For the text-containing cell, return its midpoint in [X, Y] coordinate format. 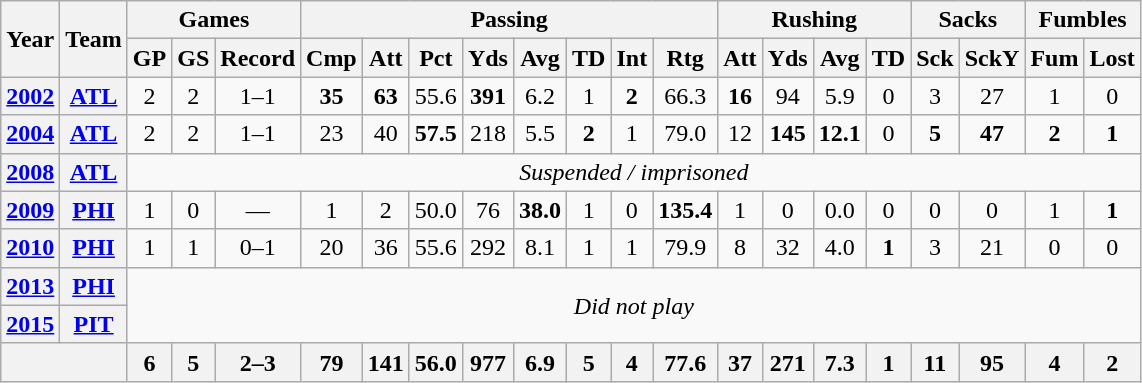
6 [149, 362]
292 [488, 248]
20 [332, 248]
Rushing [814, 20]
36 [386, 248]
GP [149, 58]
63 [386, 96]
977 [488, 362]
95 [992, 362]
8 [740, 248]
2002 [30, 96]
79 [332, 362]
79.9 [686, 248]
Games [214, 20]
5.5 [540, 134]
Year [30, 39]
4.0 [840, 248]
77.6 [686, 362]
218 [488, 134]
Pct [436, 58]
7.3 [840, 362]
SckY [992, 58]
Did not play [634, 305]
6.2 [540, 96]
145 [788, 134]
271 [788, 362]
391 [488, 96]
16 [740, 96]
5.9 [840, 96]
35 [332, 96]
Record [258, 58]
2009 [30, 210]
2004 [30, 134]
38.0 [540, 210]
21 [992, 248]
PIT [94, 324]
Sacks [968, 20]
50.0 [436, 210]
79.0 [686, 134]
Sck [935, 58]
Lost [1112, 58]
0.0 [840, 210]
Fumbles [1082, 20]
27 [992, 96]
— [258, 210]
2010 [30, 248]
6.9 [540, 362]
Int [632, 58]
GS [194, 58]
Suspended / imprisoned [634, 172]
8.1 [540, 248]
2015 [30, 324]
40 [386, 134]
Cmp [332, 58]
12.1 [840, 134]
2008 [30, 172]
Passing [510, 20]
37 [740, 362]
12 [740, 134]
Team [94, 39]
2013 [30, 286]
11 [935, 362]
Fum [1054, 58]
23 [332, 134]
2–3 [258, 362]
66.3 [686, 96]
47 [992, 134]
0–1 [258, 248]
56.0 [436, 362]
Rtg [686, 58]
57.5 [436, 134]
141 [386, 362]
32 [788, 248]
76 [488, 210]
94 [788, 96]
135.4 [686, 210]
